Scan for the cell matching the given text and deliver its [x, y] coordinate at center. 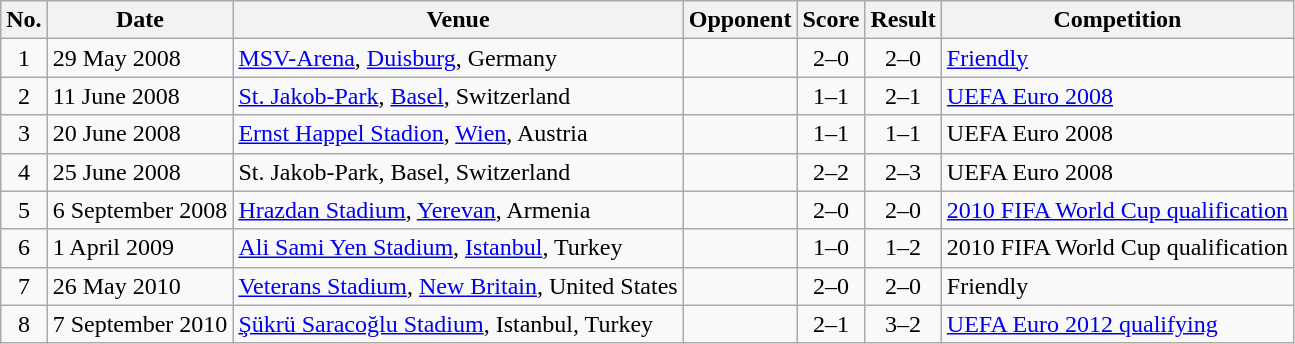
Ernst Happel Stadion, Wien, Austria [458, 134]
3–2 [903, 324]
Score [831, 20]
1 [24, 58]
2–2 [831, 172]
29 May 2008 [140, 58]
20 June 2008 [140, 134]
4 [24, 172]
6 [24, 248]
1 April 2009 [140, 248]
25 June 2008 [140, 172]
2–3 [903, 172]
Date [140, 20]
7 [24, 286]
6 September 2008 [140, 210]
Venue [458, 20]
1–2 [903, 248]
1–0 [831, 248]
5 [24, 210]
7 September 2010 [140, 324]
Veterans Stadium, New Britain, United States [458, 286]
2 [24, 96]
Opponent [740, 20]
Competition [1117, 20]
26 May 2010 [140, 286]
11 June 2008 [140, 96]
Hrazdan Stadium, Yerevan, Armenia [458, 210]
UEFA Euro 2012 qualifying [1117, 324]
Result [903, 20]
No. [24, 20]
Şükrü Saracoğlu Stadium, Istanbul, Turkey [458, 324]
8 [24, 324]
Ali Sami Yen Stadium, Istanbul, Turkey [458, 248]
MSV-Arena, Duisburg, Germany [458, 58]
3 [24, 134]
